For the text-containing cell, return its midpoint in [x, y] coordinate format. 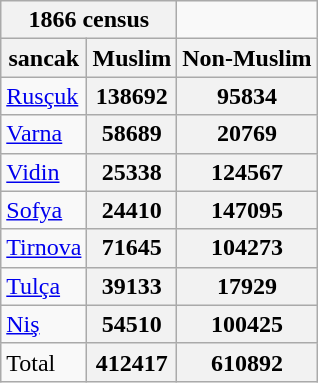
610892 [247, 362]
17929 [247, 286]
Rusçuk [44, 96]
147095 [247, 210]
58689 [132, 134]
71645 [132, 248]
100425 [247, 324]
24410 [132, 210]
Tirnova [44, 248]
Tulça [44, 286]
1866 census [89, 20]
25338 [132, 172]
412417 [132, 362]
124567 [247, 172]
39133 [132, 286]
Niş [44, 324]
Total [44, 362]
138692 [132, 96]
Vidin [44, 172]
Sofya [44, 210]
Non-Muslim [247, 58]
sancak [44, 58]
20769 [247, 134]
Muslim [132, 58]
54510 [132, 324]
104273 [247, 248]
Varna [44, 134]
95834 [247, 96]
